Detect which cell encompasses the target text, then output its (X, Y) center coordinate. 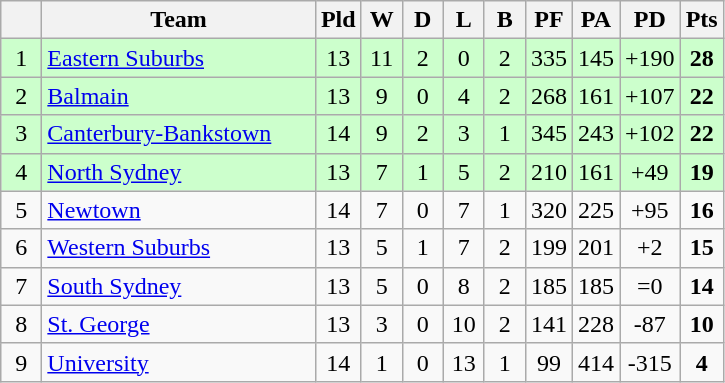
+190 (650, 58)
D (422, 20)
335 (548, 58)
Team (179, 20)
15 (702, 248)
19 (702, 172)
6 (22, 248)
+2 (650, 248)
345 (548, 134)
Eastern Suburbs (179, 58)
28 (702, 58)
Balmain (179, 96)
Pts (702, 20)
+107 (650, 96)
201 (596, 248)
414 (596, 362)
=0 (650, 286)
South Sydney (179, 286)
199 (548, 248)
210 (548, 172)
99 (548, 362)
+49 (650, 172)
-315 (650, 362)
228 (596, 324)
W (382, 20)
320 (548, 210)
243 (596, 134)
North Sydney (179, 172)
B (504, 20)
PD (650, 20)
-87 (650, 324)
Pld (338, 20)
Canterbury-Bankstown (179, 134)
+95 (650, 210)
16 (702, 210)
225 (596, 210)
145 (596, 58)
11 (382, 58)
Newtown (179, 210)
St. George (179, 324)
141 (548, 324)
268 (548, 96)
PF (548, 20)
L (464, 20)
+102 (650, 134)
University (179, 362)
Western Suburbs (179, 248)
PA (596, 20)
